From the cell containing the given text, extract its center point as [x, y] coordinate. 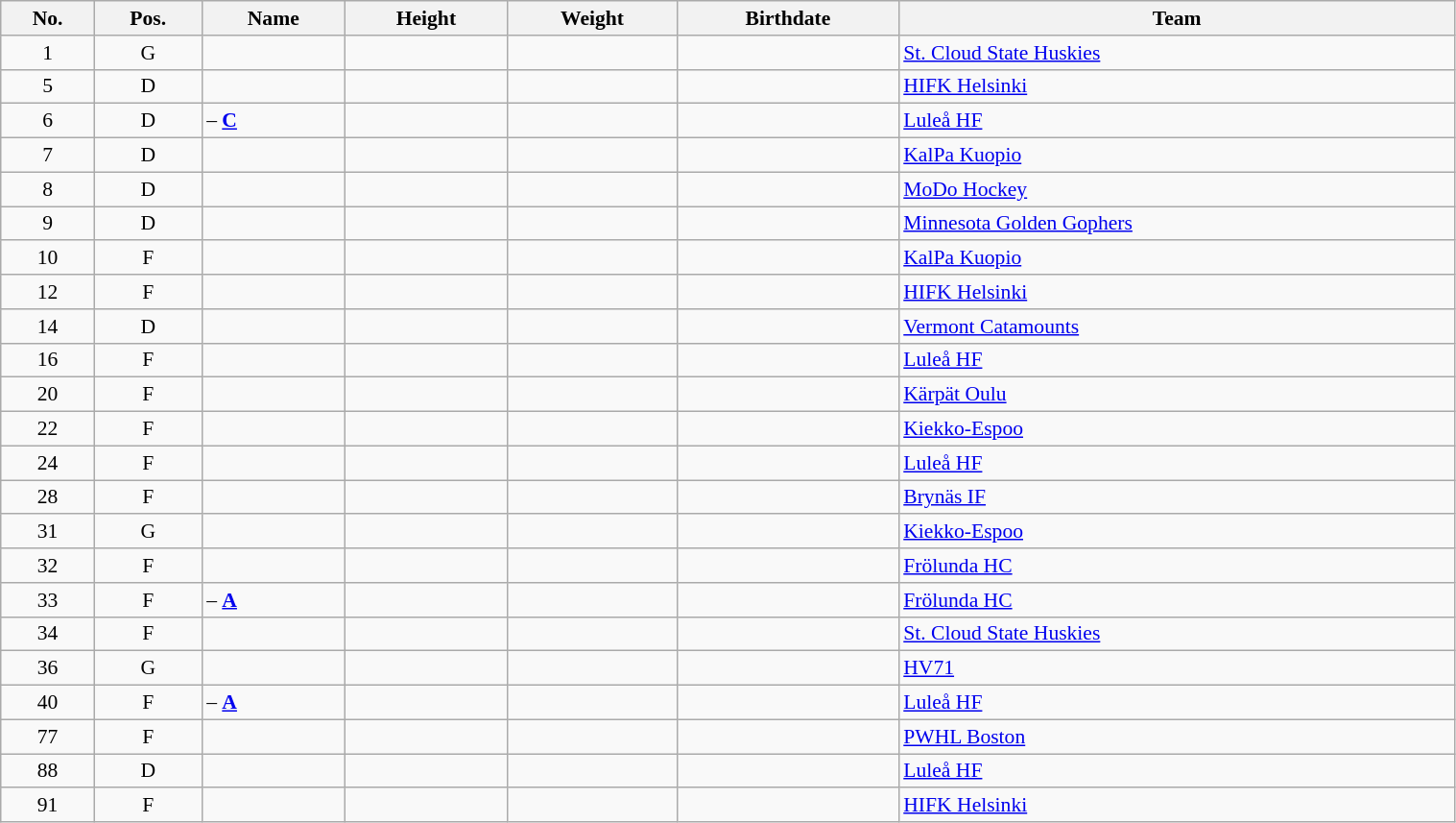
Weight [591, 18]
No. [48, 18]
24 [48, 463]
1 [48, 53]
16 [48, 360]
5 [48, 86]
HV71 [1177, 668]
77 [48, 737]
6 [48, 121]
Team [1177, 18]
MoDo Hockey [1177, 189]
34 [48, 634]
Birthdate [788, 18]
9 [48, 224]
10 [48, 258]
33 [48, 600]
Height [426, 18]
8 [48, 189]
PWHL Boston [1177, 737]
91 [48, 806]
7 [48, 156]
14 [48, 327]
36 [48, 668]
32 [48, 566]
31 [48, 532]
88 [48, 771]
– C [273, 121]
20 [48, 395]
Kärpät Oulu [1177, 395]
22 [48, 429]
Brynäs IF [1177, 497]
40 [48, 703]
Pos. [148, 18]
Name [273, 18]
Minnesota Golden Gophers [1177, 224]
12 [48, 292]
Vermont Catamounts [1177, 327]
28 [48, 497]
